Find where the given text appears and provide that cell's center as [X, Y] coordinate. 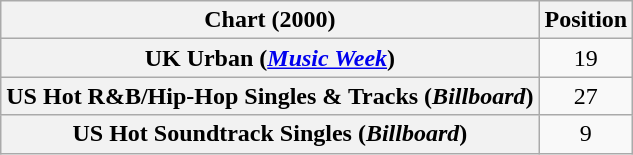
27 [586, 96]
UK Urban (Music Week) [270, 58]
19 [586, 58]
US Hot R&B/Hip-Hop Singles & Tracks (Billboard) [270, 96]
Chart (2000) [270, 20]
US Hot Soundtrack Singles (Billboard) [270, 134]
Position [586, 20]
9 [586, 134]
